Search for the cell housing the specified text and yield its (X, Y) center coordinate. 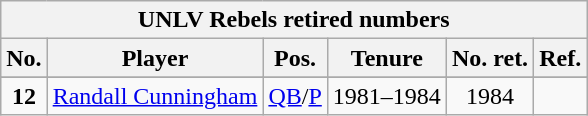
1984 (490, 96)
Ref. (560, 58)
QB/P (295, 96)
Pos. (295, 58)
No. ret. (490, 58)
No. (24, 58)
Tenure (386, 58)
UNLV Rebels retired numbers (294, 20)
12 (24, 96)
Randall Cunningham (155, 96)
Player (155, 58)
1981–1984 (386, 96)
